Pinpoint the cell where the given text exists, returning its [x, y] midpoint coordinate. 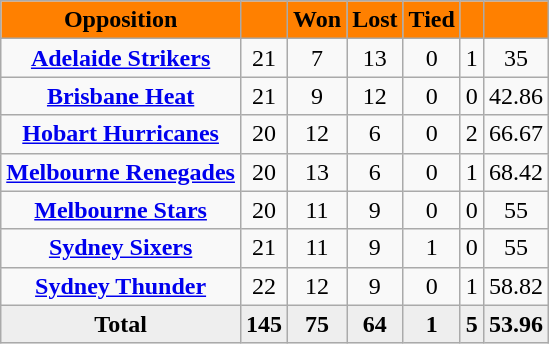
Won [318, 20]
42.86 [516, 96]
Sydney Sixers [121, 248]
Lost [375, 20]
Total [121, 324]
22 [264, 286]
Sydney Thunder [121, 286]
Opposition [121, 20]
Tied [432, 20]
Hobart Hurricanes [121, 134]
Melbourne Stars [121, 210]
5 [472, 324]
145 [264, 324]
Brisbane Heat [121, 96]
35 [516, 58]
2 [472, 134]
Melbourne Renegades [121, 172]
75 [318, 324]
Adelaide Strikers [121, 58]
7 [318, 58]
66.67 [516, 134]
68.42 [516, 172]
53.96 [516, 324]
64 [375, 324]
58.82 [516, 286]
